Provide the (x, y) coordinate of the cell's center where the given text is located.  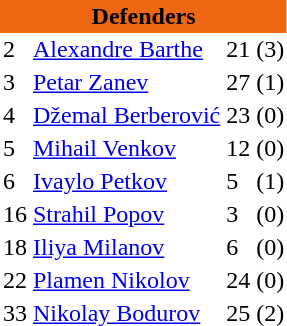
18 (15, 248)
(3) (270, 50)
Džemal Berberović (126, 116)
4 (15, 116)
Strahil Popov (126, 214)
Mihail Venkov (126, 148)
Ivaylo Petkov (126, 182)
2 (15, 50)
23 (238, 116)
21 (238, 50)
22 (15, 280)
Alexandre Barthe (126, 50)
Petar Zanev (126, 82)
Defenders (144, 16)
27 (238, 82)
24 (238, 280)
Iliya Milanov (126, 248)
16 (15, 214)
12 (238, 148)
Plamen Nikolov (126, 280)
